Search for the cell housing the specified text and yield its [x, y] center coordinate. 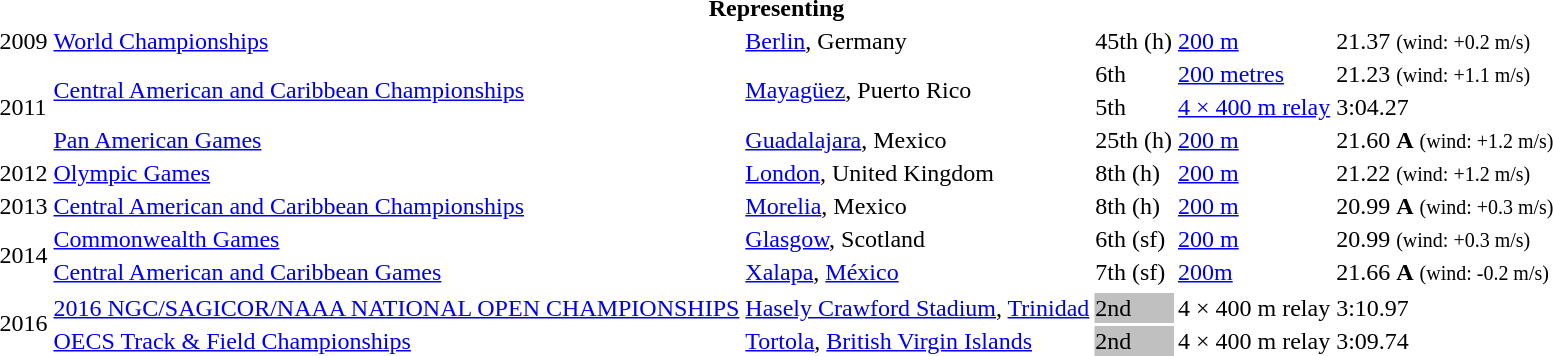
45th (h) [1134, 41]
Mayagüez, Puerto Rico [918, 90]
Tortola, British Virgin Islands [918, 341]
Hasely Crawford Stadium, Trinidad [918, 308]
Olympic Games [396, 173]
Xalapa, México [918, 272]
World Championships [396, 41]
Glasgow, Scotland [918, 239]
Central American and Caribbean Games [396, 272]
Guadalajara, Mexico [918, 140]
2016 NGC/SAGICOR/NAAA NATIONAL OPEN CHAMPIONSHIPS [396, 308]
25th (h) [1134, 140]
200 metres [1254, 74]
200m [1254, 272]
5th [1134, 107]
Morelia, Mexico [918, 206]
6th [1134, 74]
6th (sf) [1134, 239]
Pan American Games [396, 140]
London, United Kingdom [918, 173]
Commonwealth Games [396, 239]
OECS Track & Field Championships [396, 341]
7th (sf) [1134, 272]
Berlin, Germany [918, 41]
